Detect which cell encompasses the target text, then output its (X, Y) center coordinate. 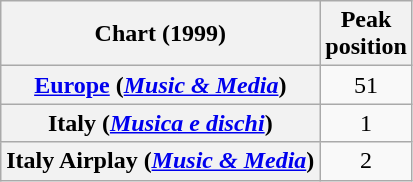
Italy Airplay (Music & Media) (160, 161)
Italy (Musica e dischi) (160, 123)
1 (366, 123)
51 (366, 85)
2 (366, 161)
Peakposition (366, 34)
Europe (Music & Media) (160, 85)
Chart (1999) (160, 34)
